Scan for the cell matching the given text and deliver its [X, Y] coordinate at center. 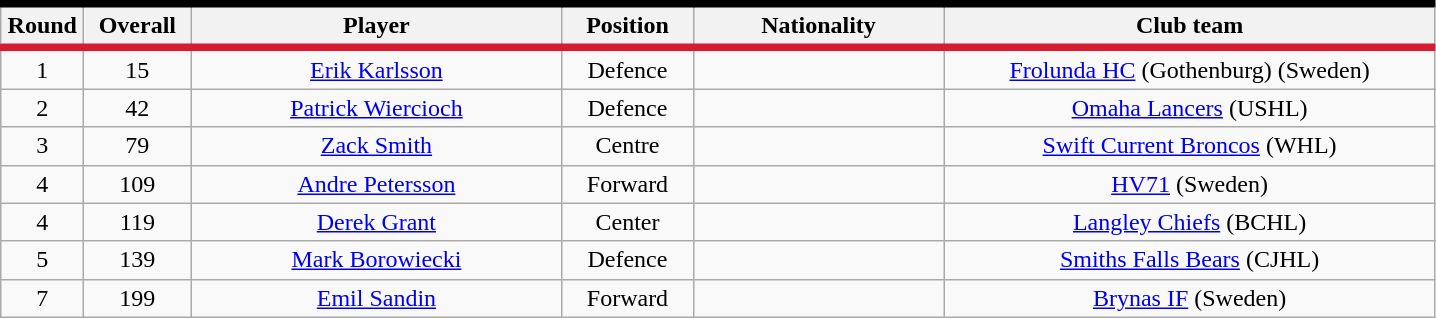
Langley Chiefs (BCHL) [1190, 222]
Smiths Falls Bears (CJHL) [1190, 260]
Round [42, 26]
Mark Borowiecki [376, 260]
1 [42, 68]
Erik Karlsson [376, 68]
42 [138, 108]
Swift Current Broncos (WHL) [1190, 146]
15 [138, 68]
Player [376, 26]
Omaha Lancers (USHL) [1190, 108]
Brynas IF (Sweden) [1190, 298]
Derek Grant [376, 222]
Overall [138, 26]
Frolunda HC (Gothenburg) (Sweden) [1190, 68]
2 [42, 108]
Zack Smith [376, 146]
HV71 (Sweden) [1190, 184]
3 [42, 146]
Emil Sandin [376, 298]
Position [628, 26]
199 [138, 298]
109 [138, 184]
Centre [628, 146]
79 [138, 146]
Club team [1190, 26]
Patrick Wiercioch [376, 108]
119 [138, 222]
Andre Petersson [376, 184]
Nationality [818, 26]
5 [42, 260]
Center [628, 222]
7 [42, 298]
139 [138, 260]
